Locate the cell with the specified text and output its (x, y) center coordinate. 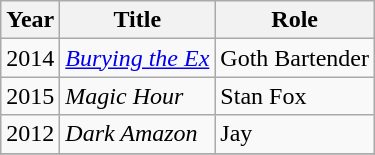
Year (30, 20)
Role (295, 20)
Title (138, 20)
2014 (30, 58)
Goth Bartender (295, 58)
Dark Amazon (138, 134)
Jay (295, 134)
Magic Hour (138, 96)
Burying the Ex (138, 58)
Stan Fox (295, 96)
2015 (30, 96)
2012 (30, 134)
